Return the [x, y] coordinate for the center point of the cell that contains the specified text.  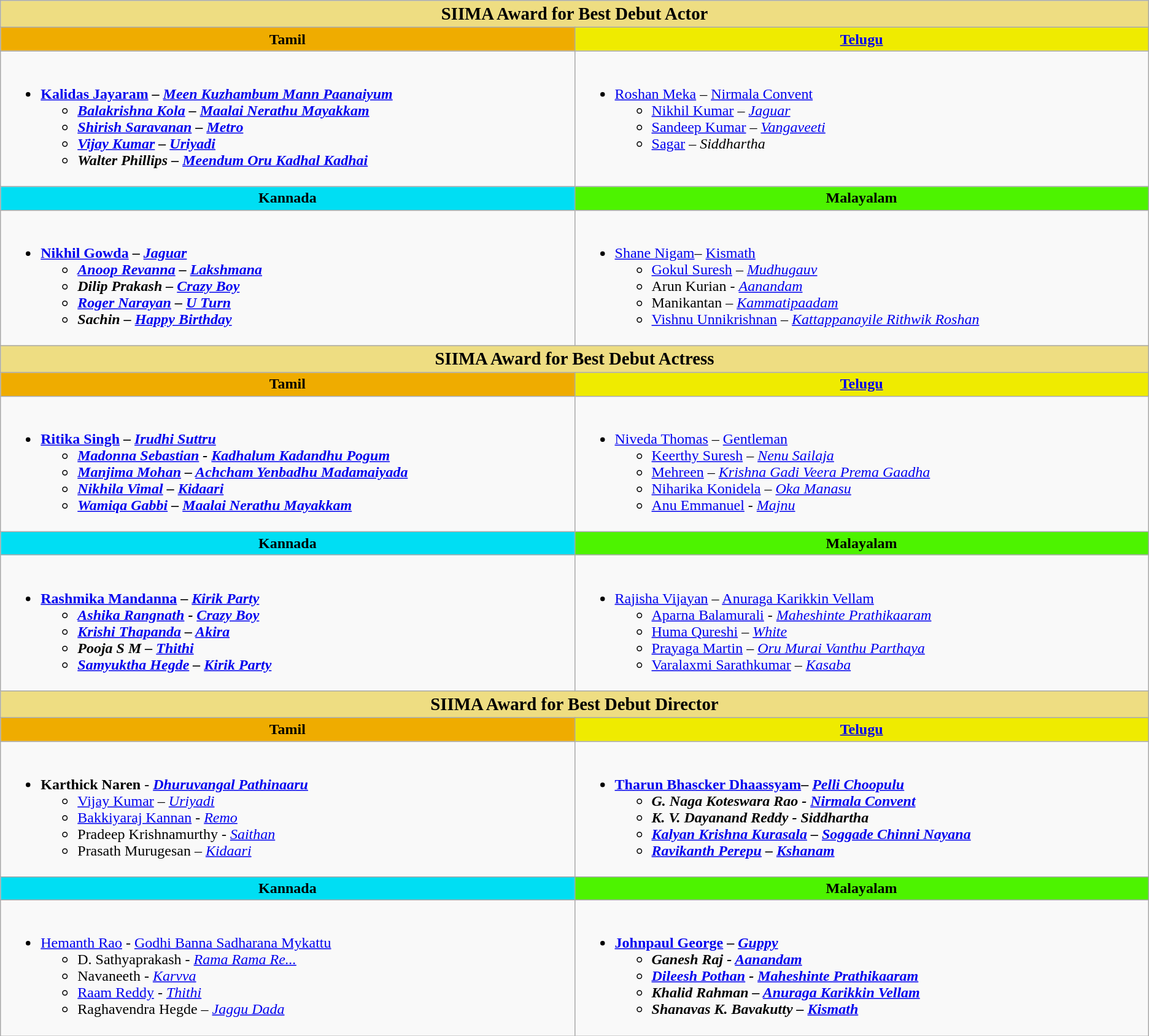
Shane Nigam– KismathGokul Suresh – MudhugauvArun Kurian - AanandamManikantan – KammatipaadamVishnu Unnikrishnan – Kattappanayile Rithwik Roshan [862, 277]
SIIMA Award for Best Debut Actress [574, 359]
Hemanth Rao - Godhi Banna Sadharana MykattuD. Sathyaprakash - Rama Rama Re...Navaneeth - KarvvaRaam Reddy - ThithiRaghavendra Hegde – Jaggu Dada [287, 968]
SIIMA Award for Best Debut Actor [574, 14]
Nikhil Gowda – JaguarAnoop Revanna – LakshmanaDilip Prakash – Crazy BoyRoger Narayan – U TurnSachin – Happy Birthday [287, 277]
SIIMA Award for Best Debut Director [574, 704]
Roshan Meka – Nirmala ConventNikhil Kumar – JaguarSandeep Kumar – VangaveetiSagar – Siddhartha [862, 119]
Karthick Naren - Dhuruvangal PathinaaruVijay Kumar – UriyadiBakkiyaraj Kannan - RemoPradeep Krishnamurthy - SaithanPrasath Murugesan – Kidaari [287, 809]
Rashmika Mandanna – Kirik PartyAshika Rangnath - Crazy BoyKrishi Thapanda – AkiraPooja S M – ThithiSamyuktha Hegde – Kirik Party [287, 622]
Niveda Thomas – GentlemanKeerthy Suresh – Nenu SailajaMehreen – Krishna Gadi Veera Prema GaadhaNiharika Konidela – Oka ManasuAnu Emmanuel - Majnu [862, 464]
